Return (x, y) of the center of cell containing provided text 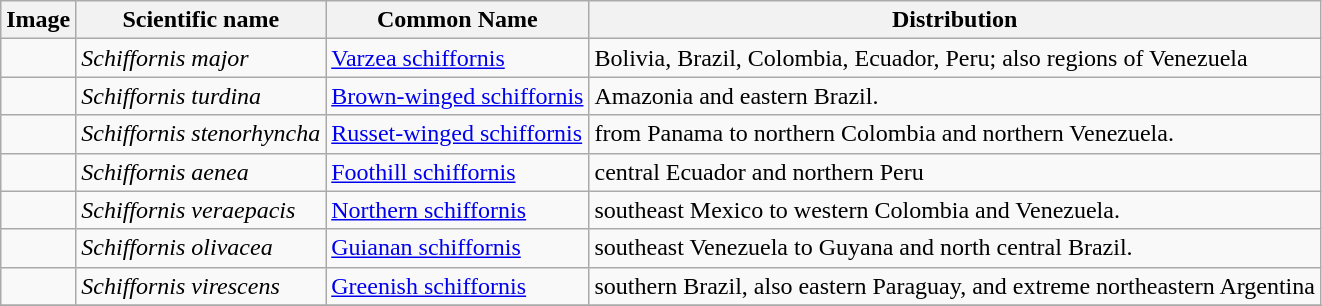
Distribution (954, 20)
southern Brazil, also eastern Paraguay, and extreme northeastern Argentina (954, 286)
central Ecuador and northern Peru (954, 172)
Schiffornis aenea (201, 172)
Northern schiffornis (458, 210)
southeast Mexico to western Colombia and Venezuela. (954, 210)
from Panama to northern Colombia and northern Venezuela. (954, 134)
Image (38, 20)
Brown-winged schiffornis (458, 96)
Schiffornis turdina (201, 96)
Schiffornis virescens (201, 286)
Schiffornis stenorhyncha (201, 134)
Schiffornis olivacea (201, 248)
southeast Venezuela to Guyana and north central Brazil. (954, 248)
Bolivia, Brazil, Colombia, Ecuador, Peru; also regions of Venezuela (954, 58)
Schiffornis veraepacis (201, 210)
Greenish schiffornis (458, 286)
Amazonia and eastern Brazil. (954, 96)
Schiffornis major (201, 58)
Foothill schiffornis (458, 172)
Scientific name (201, 20)
Common Name (458, 20)
Russet-winged schiffornis (458, 134)
Guianan schiffornis (458, 248)
Varzea schiffornis (458, 58)
